Pinpoint the cell where the given text exists, returning its (X, Y) midpoint coordinate. 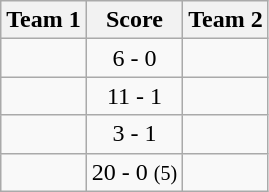
20 - 0 (5) (134, 172)
Team 2 (226, 20)
3 - 1 (134, 134)
Score (134, 20)
6 - 0 (134, 58)
11 - 1 (134, 96)
Team 1 (44, 20)
